Return (x, y) of the center of cell containing provided text 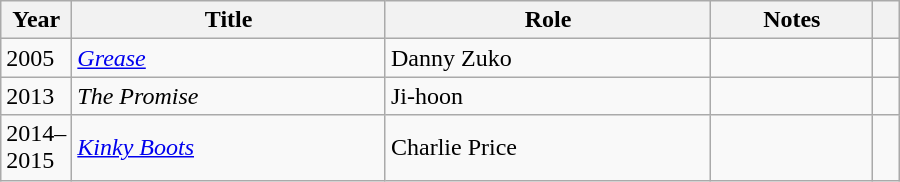
2014–2015 (36, 148)
Year (36, 20)
2013 (36, 96)
Title (229, 20)
Danny Zuko (548, 58)
Role (548, 20)
2005 (36, 58)
Charlie Price (548, 148)
Ji-hoon (548, 96)
Kinky Boots (229, 148)
The Promise (229, 96)
Grease (229, 58)
Notes (792, 20)
